Pinpoint the cell where the given text exists, returning its (X, Y) midpoint coordinate. 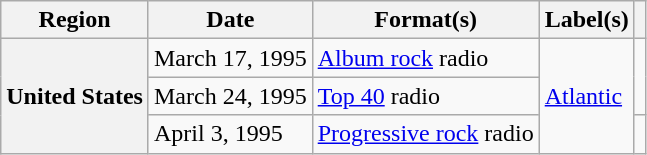
Format(s) (426, 20)
Date (230, 20)
March 24, 1995 (230, 96)
Region (75, 20)
Top 40 radio (426, 96)
Atlantic (586, 96)
April 3, 1995 (230, 134)
March 17, 1995 (230, 58)
Progressive rock radio (426, 134)
Album rock radio (426, 58)
Label(s) (586, 20)
United States (75, 96)
